Scan for the cell matching the given text and deliver its [x, y] coordinate at center. 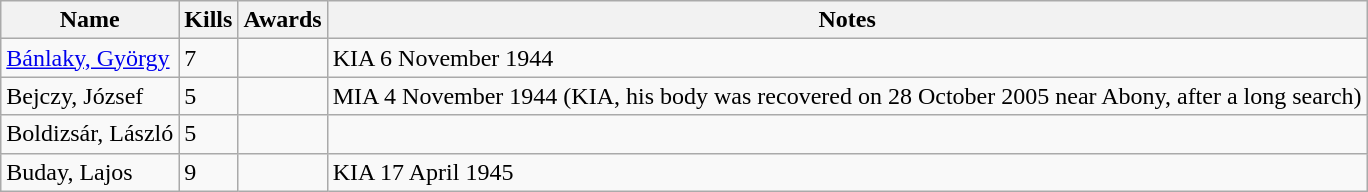
Bejczy, József [90, 96]
Awards [282, 20]
Notes [847, 20]
KIA 17 April 1945 [847, 172]
Boldizsár, László [90, 134]
Kills [208, 20]
Buday, Lajos [90, 172]
Name [90, 20]
9 [208, 172]
7 [208, 58]
KIA 6 November 1944 [847, 58]
MIA 4 November 1944 (KIA, his body was recovered on 28 October 2005 near Abony, after a long search) [847, 96]
Bánlaky, György [90, 58]
